Identify which cell holds the provided text, then report its [X, Y] central coordinate. 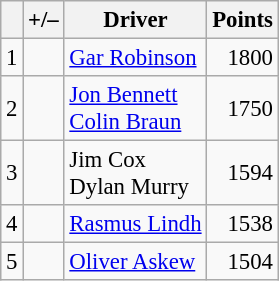
1538 [242, 224]
Rasmus Lindh [136, 224]
Jim Cox Dylan Murry [136, 174]
2 [12, 108]
4 [12, 224]
1750 [242, 108]
5 [12, 262]
1504 [242, 262]
1800 [242, 58]
Jon Bennett Colin Braun [136, 108]
1594 [242, 174]
3 [12, 174]
Points [242, 20]
1 [12, 58]
Driver [136, 20]
Oliver Askew [136, 262]
+/– [44, 20]
Gar Robinson [136, 58]
